Return (x, y) of the center of cell containing provided text 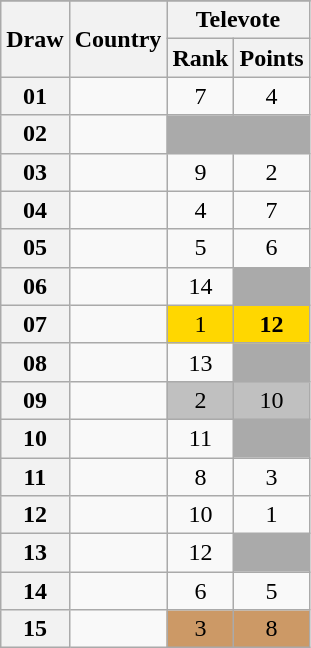
15 (35, 629)
09 (35, 400)
Televote (238, 20)
Country (118, 39)
07 (35, 324)
02 (35, 134)
Points (272, 58)
Draw (35, 39)
Rank (200, 58)
01 (35, 96)
03 (35, 172)
04 (35, 210)
05 (35, 248)
06 (35, 286)
08 (35, 362)
9 (200, 172)
